Return the (X, Y) coordinate for the center point of the cell that contains the specified text.  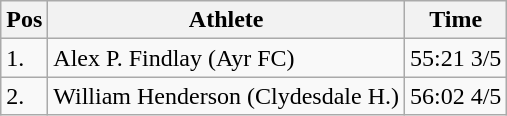
William Henderson (Clydesdale H.) (226, 96)
Athlete (226, 20)
1. (24, 58)
55:21 3/5 (455, 58)
Pos (24, 20)
56:02 4/5 (455, 96)
Alex P. Findlay (Ayr FC) (226, 58)
Time (455, 20)
2. (24, 96)
